Scan for the cell matching the given text and deliver its (X, Y) coordinate at center. 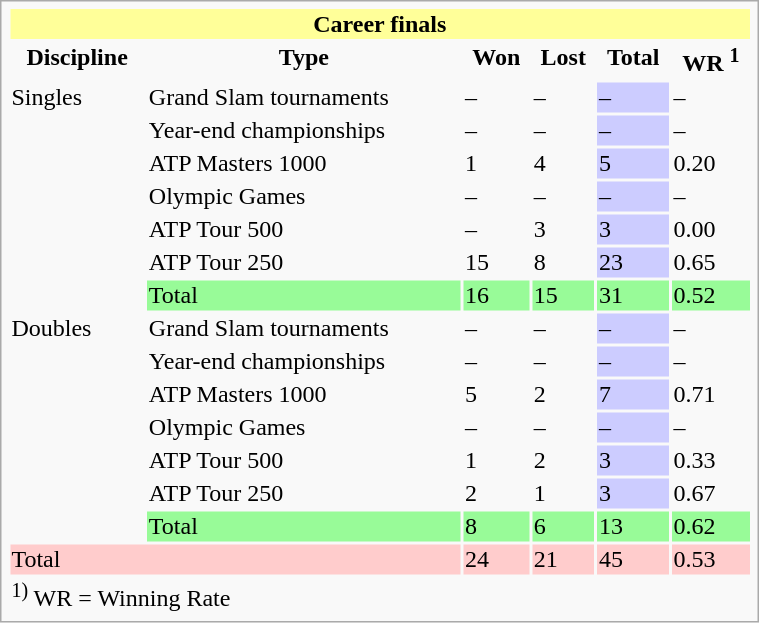
23 (632, 262)
4 (563, 163)
7 (632, 394)
Type (304, 60)
13 (632, 526)
Singles (77, 196)
Won (496, 60)
45 (632, 559)
Discipline (77, 60)
1) WR = Winning Rate (380, 595)
0.65 (711, 262)
Doubles (77, 427)
21 (563, 559)
0.00 (711, 229)
6 (563, 526)
0.20 (711, 163)
Career finals (380, 24)
0.33 (711, 460)
31 (632, 295)
24 (496, 559)
16 (496, 295)
0.53 (711, 559)
0.52 (711, 295)
WR 1 (711, 60)
0.67 (711, 493)
0.62 (711, 526)
0.71 (711, 394)
Lost (563, 60)
